Extract the (x, y) coordinate from the center of the cell holding the provided text.  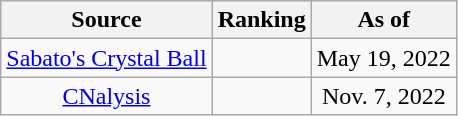
Nov. 7, 2022 (384, 96)
CNalysis (106, 96)
May 19, 2022 (384, 58)
Source (106, 20)
As of (384, 20)
Sabato's Crystal Ball (106, 58)
Ranking (262, 20)
